Determine the [X, Y] coordinate at the center of the cell enclosing the given text.  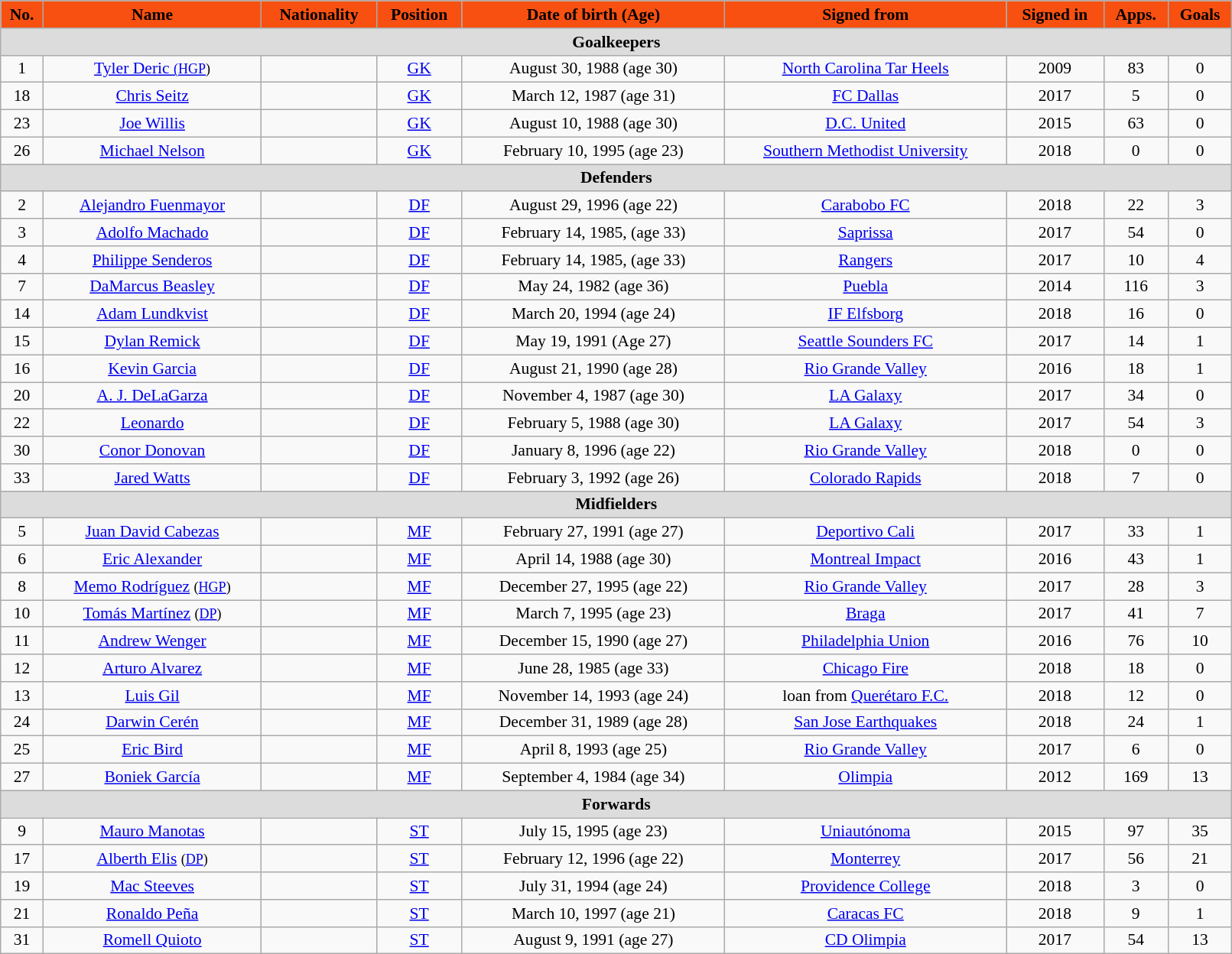
Mac Steeves [152, 886]
No. [22, 15]
63 [1136, 124]
November 4, 1987 (age 30) [593, 396]
Uniautónoma [866, 832]
Nationality [319, 15]
Juan David Cabezas [152, 532]
April 8, 1993 (age 25) [593, 750]
Michael Nelson [152, 151]
97 [1136, 832]
11 [22, 641]
Boniek García [152, 777]
December 27, 1995 (age 22) [593, 586]
27 [22, 777]
Alejandro Fuenmayor [152, 206]
Goalkeepers [616, 42]
March 7, 1995 (age 23) [593, 614]
September 4, 1984 (age 34) [593, 777]
Romell Quioto [152, 940]
Name [152, 15]
Philippe Senderos [152, 260]
December 15, 1990 (age 27) [593, 641]
Chicago Fire [866, 668]
Saprissa [866, 232]
30 [22, 450]
July 15, 1995 (age 23) [593, 832]
Dylan Remick [152, 342]
DaMarcus Beasley [152, 287]
June 28, 1985 (age 33) [593, 668]
34 [1136, 396]
Rangers [866, 260]
2009 [1055, 69]
Midfielders [616, 505]
Adam Lundkvist [152, 314]
Southern Methodist University [866, 151]
Luis Gil [152, 696]
Ronaldo Peña [152, 913]
March 10, 1997 (age 21) [593, 913]
28 [1136, 586]
17 [22, 859]
IF Elfsborg [866, 314]
Eric Alexander [152, 560]
July 31, 1994 (age 24) [593, 886]
FC Dallas [866, 96]
August 10, 1988 (age 30) [593, 124]
February 27, 1991 (age 27) [593, 532]
Eric Bird [152, 750]
Deportivo Cali [866, 532]
2012 [1055, 777]
March 12, 1987 (age 31) [593, 96]
May 19, 1991 (Age 27) [593, 342]
116 [1136, 287]
August 21, 1990 (age 28) [593, 368]
15 [22, 342]
February 12, 1996 (age 22) [593, 859]
A. J. DeLaGarza [152, 396]
August 29, 1996 (age 22) [593, 206]
Leonardo [152, 423]
31 [22, 940]
23 [22, 124]
CD Olimpia [866, 940]
Tyler Deric (HGP) [152, 69]
February 3, 1992 (age 26) [593, 478]
August 30, 1988 (age 30) [593, 69]
2 [22, 206]
Darwin Cerén [152, 722]
loan from Querétaro F.C. [866, 696]
19 [22, 886]
41 [1136, 614]
43 [1136, 560]
169 [1136, 777]
Braga [866, 614]
2014 [1055, 287]
August 9, 1991 (age 27) [593, 940]
Arturo Alvarez [152, 668]
Caracas FC [866, 913]
Philadelphia Union [866, 641]
25 [22, 750]
Position [419, 15]
Monterrey [866, 859]
35 [1200, 832]
Tomás Martínez (DP) [152, 614]
Alberth Elis (DP) [152, 859]
February 5, 1988 (age 30) [593, 423]
December 31, 1989 (age 28) [593, 722]
Joe Willis [152, 124]
February 10, 1995 (age 23) [593, 151]
January 8, 1996 (age 22) [593, 450]
20 [22, 396]
Conor Donovan [152, 450]
North Carolina Tar Heels [866, 69]
76 [1136, 641]
8 [22, 586]
Memo Rodríguez (HGP) [152, 586]
26 [22, 151]
Mauro Manotas [152, 832]
Forwards [616, 804]
56 [1136, 859]
Montreal Impact [866, 560]
Providence College [866, 886]
Puebla [866, 287]
March 20, 1994 (age 24) [593, 314]
Apps. [1136, 15]
Olimpia [866, 777]
Adolfo Machado [152, 232]
Chris Seitz [152, 96]
Signed in [1055, 15]
Kevin Garcia [152, 368]
November 14, 1993 (age 24) [593, 696]
D.C. United [866, 124]
Seattle Sounders FC [866, 342]
Defenders [616, 178]
83 [1136, 69]
Date of birth (Age) [593, 15]
Colorado Rapids [866, 478]
April 14, 1988 (age 30) [593, 560]
Goals [1200, 15]
Carabobo FC [866, 206]
San Jose Earthquakes [866, 722]
May 24, 1982 (age 36) [593, 287]
Jared Watts [152, 478]
Signed from [866, 15]
Andrew Wenger [152, 641]
